Search for the cell housing the specified text and yield its (X, Y) center coordinate. 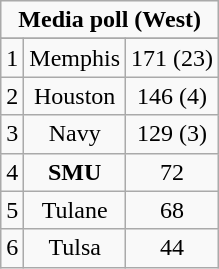
Media poll (West) (110, 20)
72 (172, 172)
6 (12, 248)
Tulane (75, 210)
Navy (75, 134)
68 (172, 210)
Memphis (75, 58)
44 (172, 248)
129 (3) (172, 134)
SMU (75, 172)
5 (12, 210)
Tulsa (75, 248)
4 (12, 172)
146 (4) (172, 96)
1 (12, 58)
Houston (75, 96)
2 (12, 96)
3 (12, 134)
171 (23) (172, 58)
